Pinpoint the cell where the given text exists, returning its (x, y) midpoint coordinate. 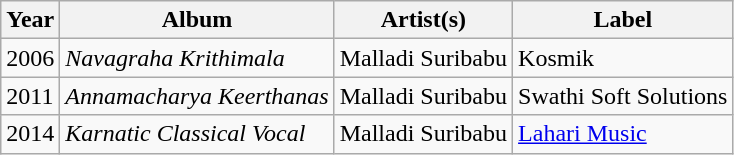
2014 (30, 134)
Kosmik (623, 58)
Annamacharya Keerthanas (197, 96)
Swathi Soft Solutions (623, 96)
Navagraha Krithimala (197, 58)
Lahari Music (623, 134)
Year (30, 20)
Label (623, 20)
Artist(s) (423, 20)
2006 (30, 58)
2011 (30, 96)
Karnatic Classical Vocal (197, 134)
Album (197, 20)
